Return (X, Y) of the center of cell containing provided text 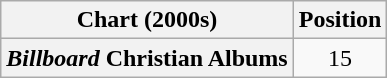
15 (340, 58)
Position (340, 20)
Billboard Christian Albums (147, 58)
Chart (2000s) (147, 20)
